Find where the given text appears and provide that cell's center as [x, y] coordinate. 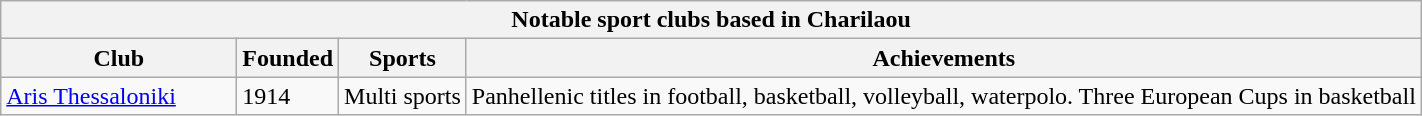
Multi sports [403, 96]
1914 [288, 96]
Notable sport clubs based in Charilaou [712, 20]
Club [119, 58]
Aris Thessaloniki [119, 96]
Achievements [944, 58]
Panhellenic titles in football, basketball, volleyball, waterpolo. Three European Cups in basketball [944, 96]
Sports [403, 58]
Founded [288, 58]
